Pinpoint the cell where the given text exists, returning its [X, Y] midpoint coordinate. 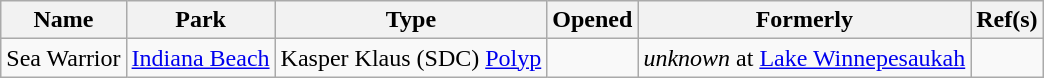
Sea Warrior [64, 58]
Name [64, 20]
Formerly [804, 20]
Type [411, 20]
Ref(s) [1007, 20]
Park [200, 20]
unknown at Lake Winnepesaukah [804, 58]
Opened [592, 20]
Indiana Beach [200, 58]
Kasper Klaus (SDC) Polyp [411, 58]
